Find where the given text appears and provide that cell's center as (x, y) coordinate. 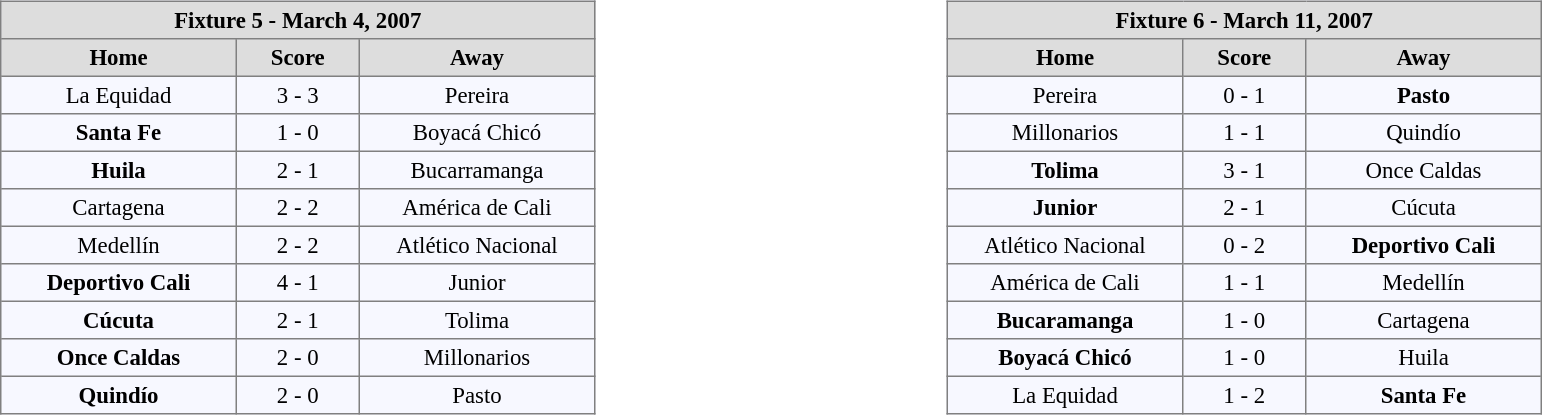
0 - 2 (1244, 245)
4 - 1 (298, 283)
Fixture 6 - March 11, 2007 (1244, 20)
0 - 1 (1244, 95)
Fixture 5 - March 4, 2007 (298, 20)
Bucaramanga (1065, 320)
3 - 1 (1244, 170)
Bucarramanga (477, 170)
3 - 3 (298, 95)
1 - 2 (1244, 395)
